Identify which cell holds the provided text, then report its [x, y] central coordinate. 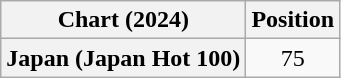
Position [293, 20]
Chart (2024) [124, 20]
75 [293, 58]
Japan (Japan Hot 100) [124, 58]
